Locate the cell with the specified text and output its [X, Y] center coordinate. 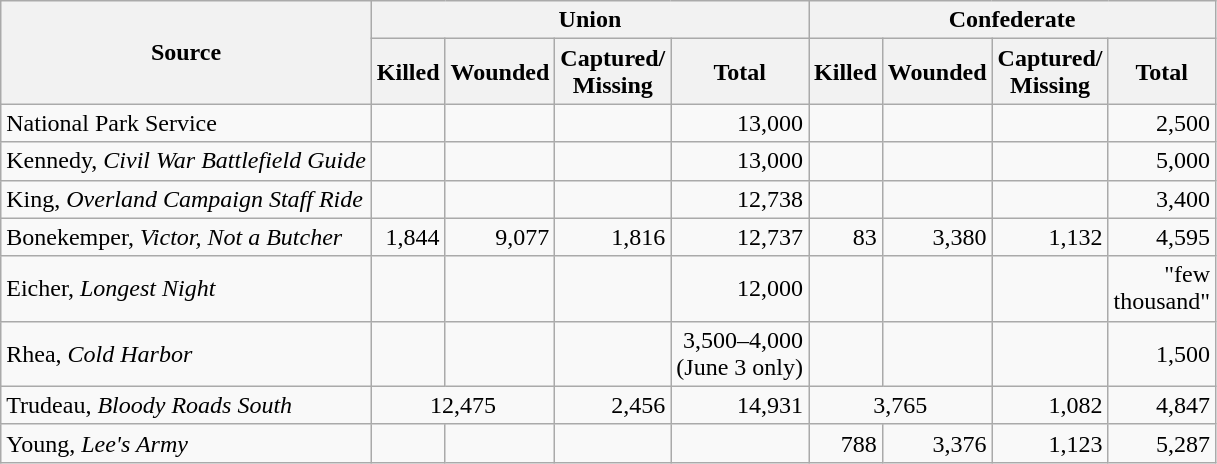
4,595 [1162, 237]
12,475 [463, 405]
Bonekemper, Victor, Not a Butcher [186, 237]
12,737 [740, 237]
Kennedy, Civil War Battlefield Guide [186, 161]
National Park Service [186, 123]
9,077 [500, 237]
1,816 [613, 237]
Trudeau, Bloody Roads South [186, 405]
4,847 [1162, 405]
1,132 [1050, 237]
3,380 [937, 237]
3,765 [901, 405]
3,376 [937, 443]
Eicher, Longest Night [186, 288]
Rhea, Cold Harbor [186, 354]
"fewthousand" [1162, 288]
5,000 [1162, 161]
1,500 [1162, 354]
3,500–4,000(June 3 only) [740, 354]
Young, Lee's Army [186, 443]
1,844 [408, 237]
1,082 [1050, 405]
12,738 [740, 199]
2,456 [613, 405]
5,287 [1162, 443]
83 [846, 237]
King, Overland Campaign Staff Ride [186, 199]
Source [186, 52]
12,000 [740, 288]
788 [846, 443]
Union [590, 20]
Confederate [1012, 20]
2,500 [1162, 123]
1,123 [1050, 443]
14,931 [740, 405]
3,400 [1162, 199]
